From the cell containing the given text, extract its center point as (X, Y) coordinate. 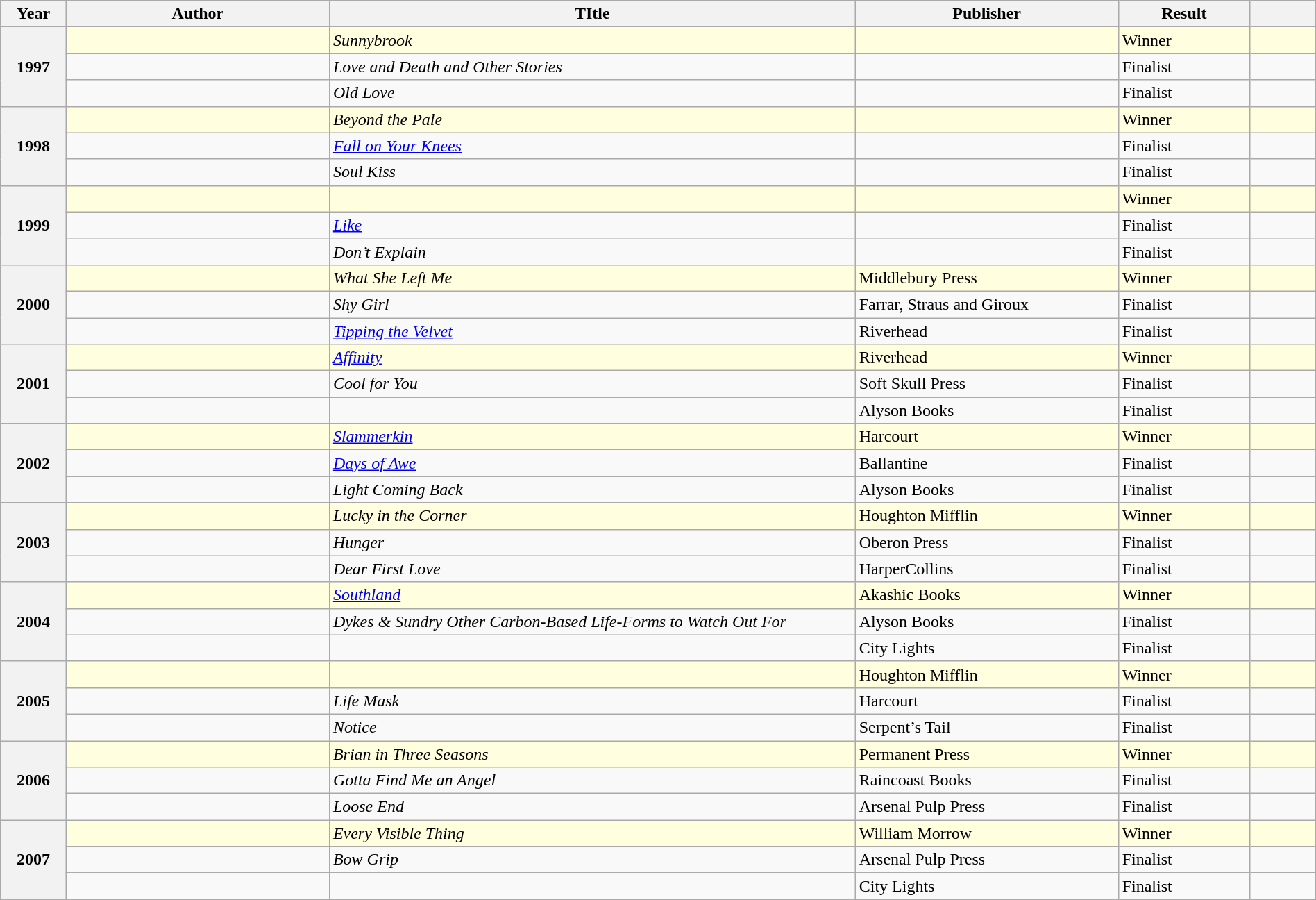
2001 (33, 384)
Brian in Three Seasons (592, 753)
TItle (592, 14)
Result (1184, 14)
Affinity (592, 358)
William Morrow (987, 833)
Soul Kiss (592, 172)
Cool for You (592, 384)
Ballantine (987, 463)
Slammerkin (592, 437)
1997 (33, 67)
Gotta Find Me an Angel (592, 781)
Raincoast Books (987, 781)
Light Coming Back (592, 490)
Serpent’s Tail (987, 727)
Every Visible Thing (592, 833)
2002 (33, 463)
Bow Grip (592, 860)
2006 (33, 780)
Life Mask (592, 701)
2000 (33, 304)
What She Left Me (592, 278)
Old Love (592, 93)
Lucky in the Corner (592, 516)
Loose End (592, 807)
Oberon Press (987, 542)
2004 (33, 622)
Middlebury Press (987, 278)
2005 (33, 701)
Hunger (592, 542)
Notice (592, 727)
Farrar, Straus and Giroux (987, 304)
Fall on Your Knees (592, 146)
Beyond the Pale (592, 119)
Don’t Explain (592, 251)
2003 (33, 542)
Shy Girl (592, 304)
Permanent Press (987, 753)
Tipping the Velvet (592, 331)
Dykes & Sundry Other Carbon-Based Life-Forms to Watch Out For (592, 622)
Love and Death and Other Stories (592, 67)
HarperCollins (987, 569)
Author (197, 14)
Publisher (987, 14)
Southland (592, 595)
Soft Skull Press (987, 384)
Akashic Books (987, 595)
Like (592, 225)
Days of Awe (592, 463)
Year (33, 14)
1999 (33, 225)
Dear First Love (592, 569)
2007 (33, 860)
1998 (33, 146)
Sunnybrook (592, 40)
